Pinpoint the cell where the given text exists, returning its [X, Y] midpoint coordinate. 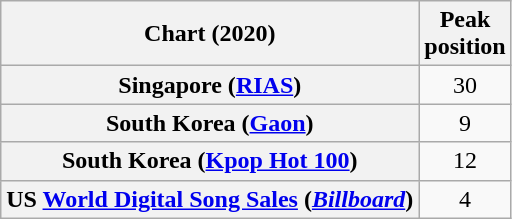
4 [465, 199]
12 [465, 161]
South Korea (Kpop Hot 100) [210, 161]
US World Digital Song Sales (Billboard) [210, 199]
Singapore (RIAS) [210, 85]
Chart (2020) [210, 34]
9 [465, 123]
Peakposition [465, 34]
South Korea (Gaon) [210, 123]
30 [465, 85]
